Output the (x, y) coordinate of the center of the cell containing the given text.  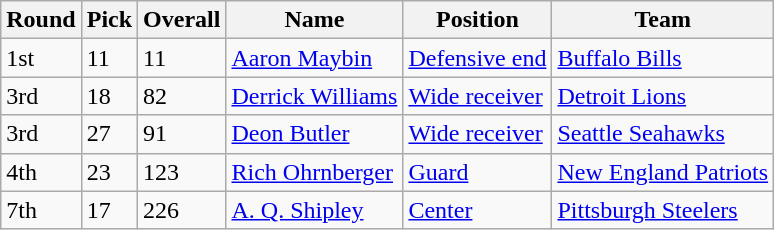
Team (663, 20)
Buffalo Bills (663, 58)
New England Patriots (663, 172)
Overall (182, 20)
Derrick Williams (314, 96)
18 (109, 96)
Pittsburgh Steelers (663, 210)
82 (182, 96)
Defensive end (478, 58)
A. Q. Shipley (314, 210)
23 (109, 172)
Rich Ohrnberger (314, 172)
1st (41, 58)
17 (109, 210)
Detroit Lions (663, 96)
91 (182, 134)
Guard (478, 172)
Position (478, 20)
Deon Butler (314, 134)
Center (478, 210)
27 (109, 134)
7th (41, 210)
Aaron Maybin (314, 58)
123 (182, 172)
Round (41, 20)
4th (41, 172)
226 (182, 210)
Pick (109, 20)
Name (314, 20)
Seattle Seahawks (663, 134)
